Return (X, Y) of the center of cell containing provided text 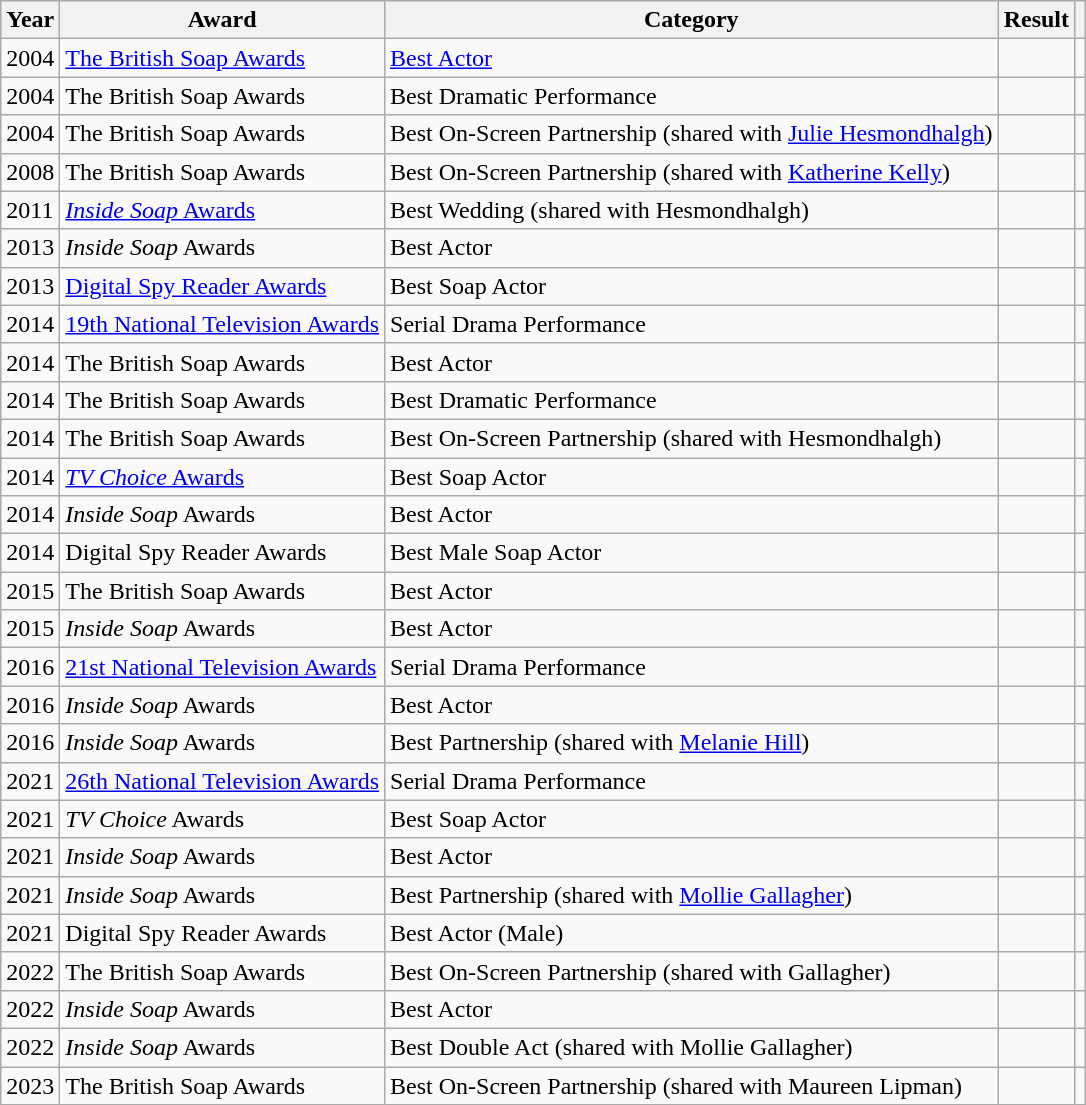
Best Partnership (shared with Melanie Hill) (692, 743)
Best On-Screen Partnership (shared with Gallagher) (692, 971)
2008 (30, 172)
Result (1036, 20)
26th National Television Awards (222, 781)
2023 (30, 1085)
Best On-Screen Partnership (shared with Julie Hesmondhalgh) (692, 134)
Year (30, 20)
Best Partnership (shared with Mollie Gallagher) (692, 895)
Best Wedding (shared with Hesmondhalgh) (692, 210)
Category (692, 20)
Best Actor (Male) (692, 933)
Award (222, 20)
Best Double Act (shared with Mollie Gallagher) (692, 1047)
Best On-Screen Partnership (shared with Katherine Kelly) (692, 172)
19th National Television Awards (222, 324)
Best On-Screen Partnership (shared with Maureen Lipman) (692, 1085)
21st National Television Awards (222, 667)
Best On-Screen Partnership (shared with Hesmondhalgh) (692, 438)
2011 (30, 210)
Best Male Soap Actor (692, 553)
